For the text-containing cell, return its midpoint in [X, Y] coordinate format. 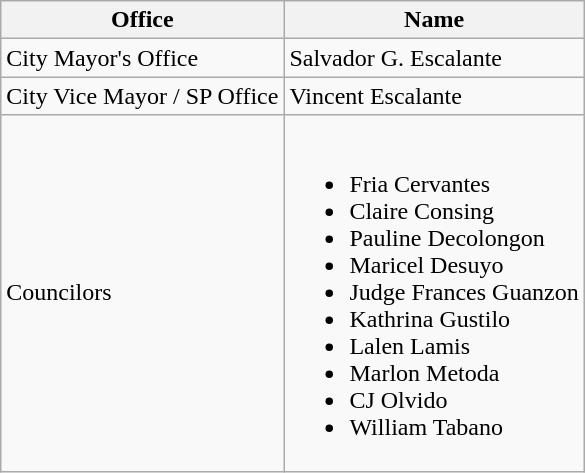
Name [434, 20]
Fria CervantesClaire ConsingPauline DecolongonMaricel DesuyoJudge Frances GuanzonKathrina GustiloLalen LamisMarlon MetodaCJ OlvidoWilliam Tabano [434, 293]
City Mayor's Office [142, 58]
Councilors [142, 293]
Salvador G. Escalante [434, 58]
City Vice Mayor / SP Office [142, 96]
Vincent Escalante [434, 96]
Office [142, 20]
